Identify which cell holds the provided text, then report its [x, y] central coordinate. 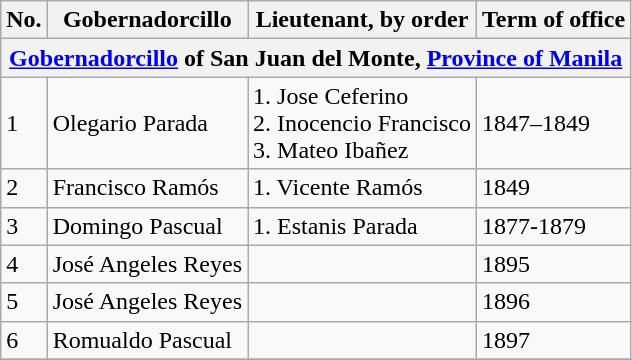
2 [24, 188]
1847–1849 [554, 123]
5 [24, 302]
Term of office [554, 20]
1897 [554, 340]
Olegario Parada [147, 123]
Domingo Pascual [147, 226]
1896 [554, 302]
6 [24, 340]
1. Vicente Ramós [362, 188]
1. Jose Ceferino 2. Inocencio Francisco 3. Mateo Ibañez [362, 123]
1877-1879 [554, 226]
4 [24, 264]
3 [24, 226]
Romualdo Pascual [147, 340]
No. [24, 20]
1849 [554, 188]
Lieutenant, by order [362, 20]
Gobernadorcillo [147, 20]
1. Estanis Parada [362, 226]
1 [24, 123]
Gobernadorcillo of San Juan del Monte, Province of Manila [316, 58]
Francisco Ramós [147, 188]
1895 [554, 264]
